Determine the (x, y) coordinate at the center of the cell enclosing the given text.  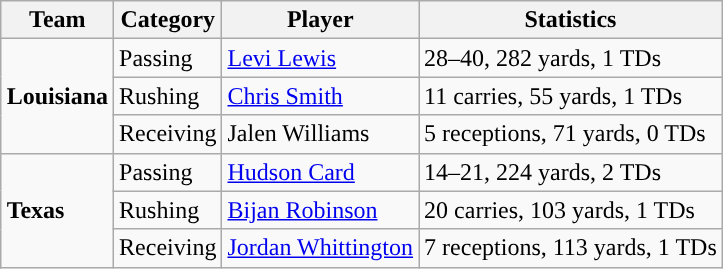
Chris Smith (320, 96)
Louisiana (57, 96)
Levi Lewis (320, 58)
Statistics (571, 20)
14–21, 224 yards, 2 TDs (571, 172)
Bijan Robinson (320, 210)
5 receptions, 71 yards, 0 TDs (571, 134)
11 carries, 55 yards, 1 TDs (571, 96)
Jordan Whittington (320, 248)
Jalen Williams (320, 134)
Hudson Card (320, 172)
Player (320, 20)
Texas (57, 210)
Category (168, 20)
28–40, 282 yards, 1 TDs (571, 58)
7 receptions, 113 yards, 1 TDs (571, 248)
20 carries, 103 yards, 1 TDs (571, 210)
Team (57, 20)
